For the text-containing cell, return its midpoint in [X, Y] coordinate format. 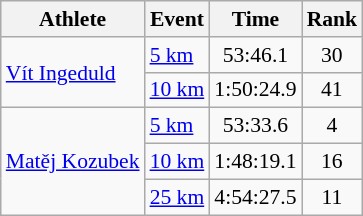
25 km [178, 197]
4:54:27.5 [255, 197]
41 [332, 90]
53:46.1 [255, 55]
53:33.6 [255, 126]
Athlete [73, 19]
Time [255, 19]
Matěj Kozubek [73, 162]
4 [332, 126]
Event [178, 19]
1:50:24.9 [255, 90]
1:48:19.1 [255, 162]
Rank [332, 19]
Vít Ingeduld [73, 72]
30 [332, 55]
16 [332, 162]
11 [332, 197]
